Detect which cell encompasses the target text, then output its (X, Y) center coordinate. 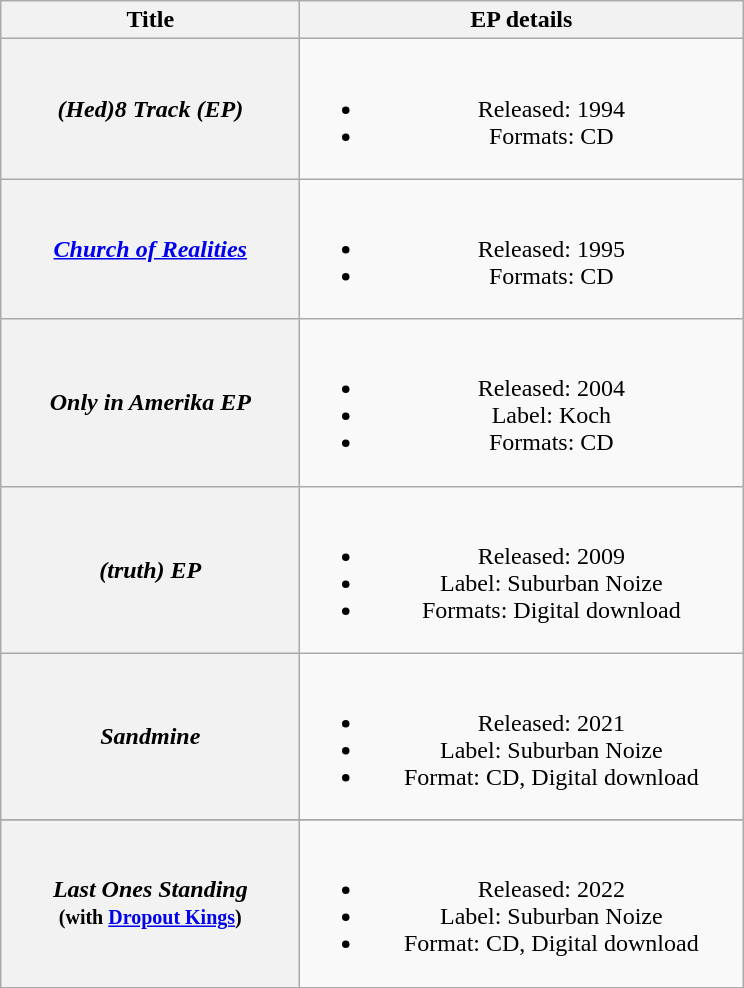
EP details (522, 20)
(truth) EP (150, 570)
Released: 2021Label: Suburban NoizeFormat: CD, Digital download (522, 736)
Released: 2009Label: Suburban NoizeFormats: Digital download (522, 570)
Title (150, 20)
Last Ones Standing(with Dropout Kings) (150, 904)
Released: 1995Formats: CD (522, 249)
Released: 1994Formats: CD (522, 109)
Released: 2004Label: KochFormats: CD (522, 402)
Church of Realities (150, 249)
Sandmine (150, 736)
(Hed)8 Track (EP) (150, 109)
Only in Amerika EP (150, 402)
Released: 2022Label: Suburban NoizeFormat: CD, Digital download (522, 904)
